Pinpoint the cell where the given text exists, returning its [x, y] midpoint coordinate. 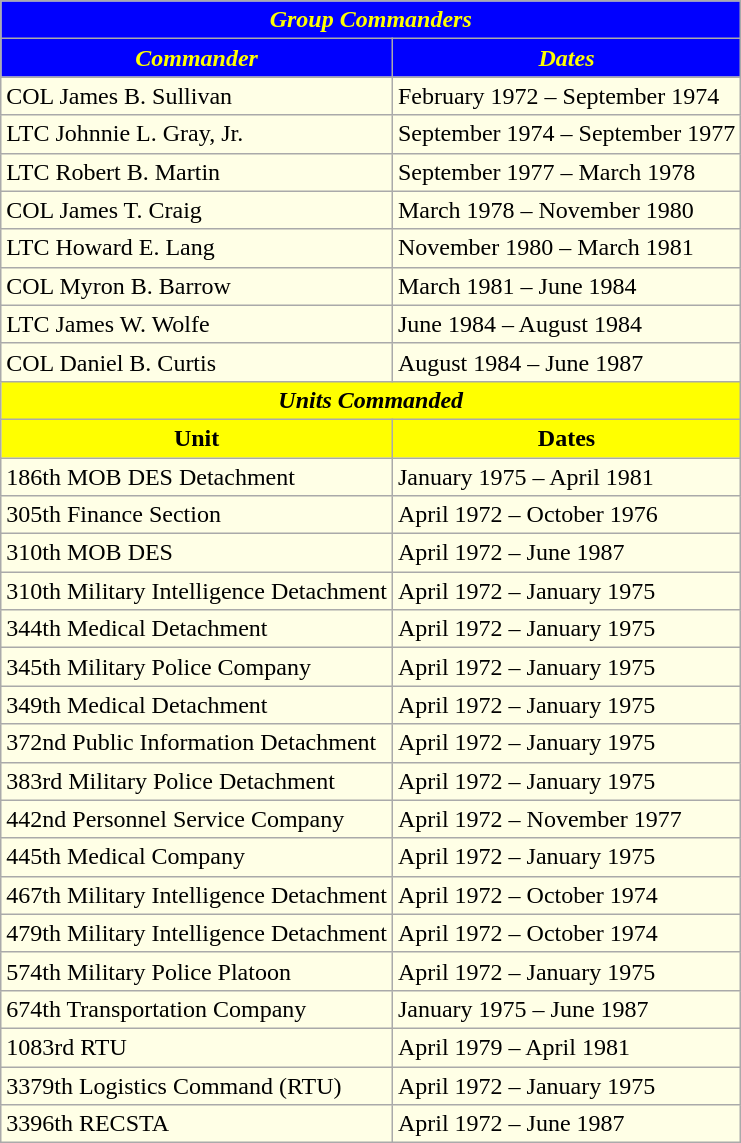
LTC Johnnie L. Gray, Jr. [197, 134]
COL Myron B. Barrow [197, 286]
COL James T. Craig [197, 210]
Commander [197, 58]
March 1981 – June 1984 [566, 286]
November 1980 – March 1981 [566, 248]
3379th Logistics Command (RTU) [197, 1085]
August 1984 – June 1987 [566, 362]
574th Military Police Platoon [197, 971]
September 1974 – September 1977 [566, 134]
372nd Public Information Detachment [197, 743]
March 1978 – November 1980 [566, 210]
305th Finance Section [197, 515]
February 1972 – September 1974 [566, 96]
186th MOB DES Detachment [197, 477]
674th Transportation Company [197, 1009]
Unit [197, 438]
April 1979 – April 1981 [566, 1047]
345th Military Police Company [197, 667]
April 1972 – October 1976 [566, 515]
April 1972 – November 1977 [566, 819]
1083rd RTU [197, 1047]
COL James B. Sullivan [197, 96]
344th Medical Detachment [197, 629]
January 1975 – June 1987 [566, 1009]
Group Commanders [371, 20]
445th Medical Company [197, 857]
310th Military Intelligence Detachment [197, 591]
LTC James W. Wolfe [197, 324]
January 1975 – April 1981 [566, 477]
442nd Personnel Service Company [197, 819]
349th Medical Detachment [197, 705]
3396th RECSTA [197, 1124]
June 1984 – August 1984 [566, 324]
LTC Robert B. Martin [197, 172]
September 1977 – March 1978 [566, 172]
LTC Howard E. Lang [197, 248]
383rd Military Police Detachment [197, 781]
Units Commanded [371, 400]
479th Military Intelligence Detachment [197, 933]
COL Daniel B. Curtis [197, 362]
310th MOB DES [197, 553]
467th Military Intelligence Detachment [197, 895]
